Return the (x, y) coordinate for the center point of the cell that contains the specified text.  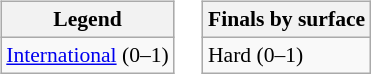
International (0–1) (88, 55)
Legend (88, 20)
Finals by surface (286, 20)
Hard (0–1) (286, 55)
